Detect which cell encompasses the target text, then output its (x, y) center coordinate. 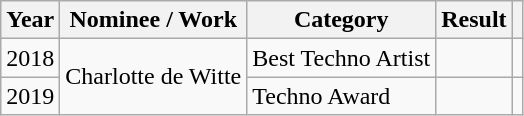
Techno Award (342, 96)
Nominee / Work (154, 20)
Category (342, 20)
Best Techno Artist (342, 58)
Year (30, 20)
Charlotte de Witte (154, 77)
2019 (30, 96)
2018 (30, 58)
Result (474, 20)
